Capture the cell that displays the provided text and extract its [x, y] central coordinate. 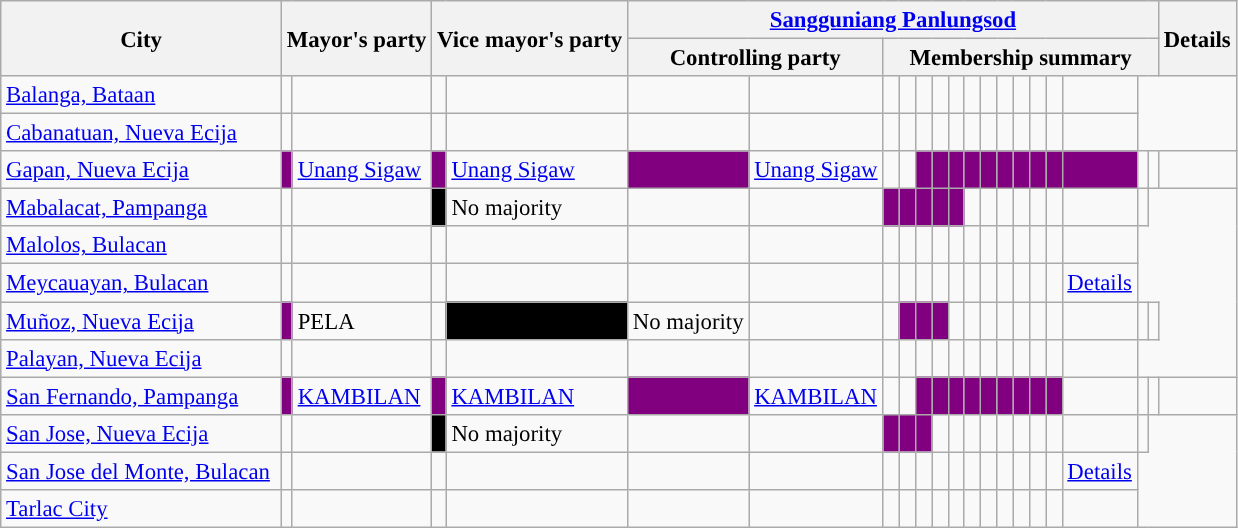
Balanga, Bataan [142, 95]
Controlling party [756, 58]
Mayor's party [356, 38]
PELA [362, 321]
Gapan, Nueva Ecija [142, 170]
Vice mayor's party [530, 38]
Membership summary [1021, 58]
City [142, 38]
Cabanatuan, Nueva Ecija [142, 133]
Mabalacat, Pampanga [142, 208]
Palayan, Nueva Ecija [142, 358]
San Jose, Nueva Ecija [142, 433]
San Jose del Monte, Bulacan [142, 471]
Sangguniang Panlungsod [894, 20]
Malolos, Bulacan [142, 245]
Muñoz, Nueva Ecija [142, 321]
Tarlac City [142, 509]
San Fernando, Pampanga [142, 396]
Meycauayan, Bulacan [142, 283]
